Return the (X, Y) coordinate for the center point of the cell that contains the specified text.  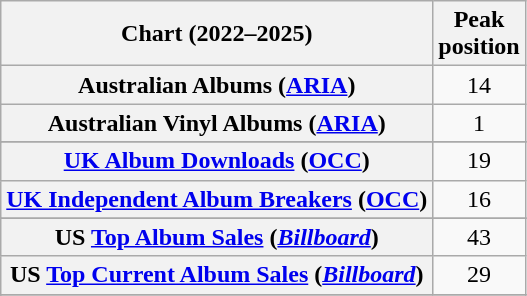
US Top Album Sales (Billboard) (217, 237)
14 (479, 85)
19 (479, 161)
UK Independent Album Breakers (OCC) (217, 199)
Australian Vinyl Albums (ARIA) (217, 123)
Peakposition (479, 34)
16 (479, 199)
Chart (2022–2025) (217, 34)
UK Album Downloads (OCC) (217, 161)
US Top Current Album Sales (Billboard) (217, 275)
43 (479, 237)
1 (479, 123)
Australian Albums (ARIA) (217, 85)
29 (479, 275)
